Capture the cell that displays the provided text and extract its [X, Y] central coordinate. 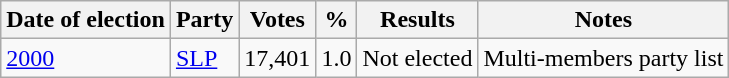
2000 [86, 58]
Results [418, 20]
17,401 [278, 58]
Multi-members party list [604, 58]
Not elected [418, 58]
1.0 [336, 58]
Notes [604, 20]
% [336, 20]
Votes [278, 20]
Date of election [86, 20]
Party [204, 20]
SLP [204, 58]
